Pinpoint the cell where the given text exists, returning its (X, Y) midpoint coordinate. 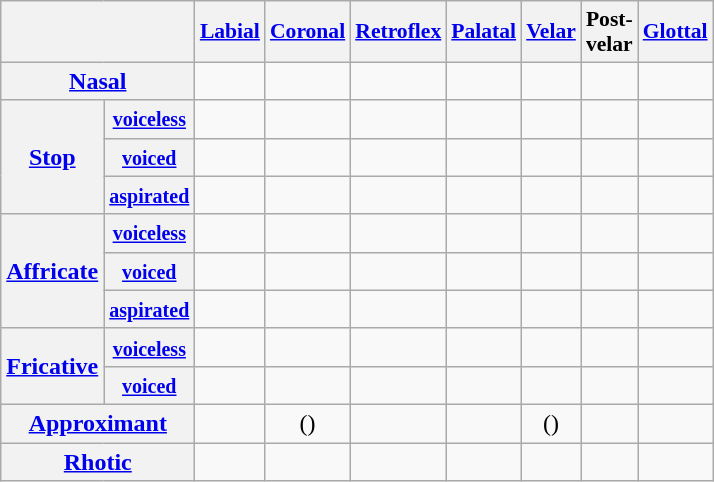
Fricative (52, 366)
Palatal (484, 32)
Glottal (676, 32)
Stop (52, 157)
Coronal (308, 32)
Nasal (98, 81)
Labial (230, 32)
Retroflex (398, 32)
Velar (551, 32)
Affricate (52, 271)
Post-velar (610, 32)
Approximant (98, 423)
Rhotic (98, 461)
